For the text-containing cell, return its midpoint in (x, y) coordinate format. 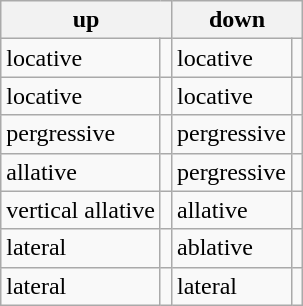
vertical allative (81, 210)
up (86, 20)
down (236, 20)
ablative (231, 248)
